Search for the cell housing the specified text and yield its [x, y] center coordinate. 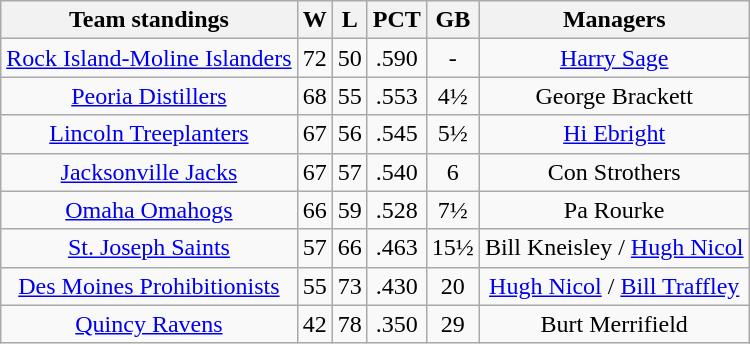
.350 [396, 324]
Team standings [149, 20]
.540 [396, 172]
Rock Island-Moline Islanders [149, 58]
Pa Rourke [614, 210]
.553 [396, 96]
Managers [614, 20]
Hi Ebright [614, 134]
42 [314, 324]
29 [452, 324]
15½ [452, 248]
.545 [396, 134]
W [314, 20]
- [452, 58]
Burt Merrifield [614, 324]
7½ [452, 210]
.430 [396, 286]
78 [350, 324]
Lincoln Treeplanters [149, 134]
St. Joseph Saints [149, 248]
Hugh Nicol / Bill Traffley [614, 286]
Omaha Omahogs [149, 210]
72 [314, 58]
56 [350, 134]
6 [452, 172]
4½ [452, 96]
.590 [396, 58]
20 [452, 286]
Con Strothers [614, 172]
Peoria Distillers [149, 96]
.463 [396, 248]
Quincy Ravens [149, 324]
59 [350, 210]
50 [350, 58]
5½ [452, 134]
.528 [396, 210]
Bill Kneisley / Hugh Nicol [614, 248]
Harry Sage [614, 58]
Jacksonville Jacks [149, 172]
Des Moines Prohibitionists [149, 286]
GB [452, 20]
68 [314, 96]
George Brackett [614, 96]
L [350, 20]
PCT [396, 20]
73 [350, 286]
